Extract the [x, y] coordinate from the center of the cell holding the provided text.  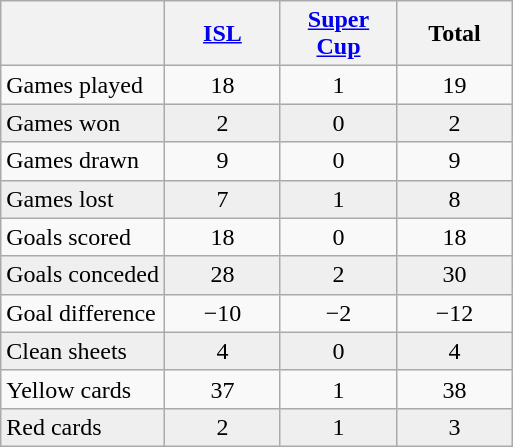
Games drawn [83, 161]
ISL [222, 34]
28 [222, 275]
Goals conceded [83, 275]
Yellow cards [83, 389]
−10 [222, 313]
Goal difference [83, 313]
38 [455, 389]
Clean sheets [83, 351]
7 [222, 199]
3 [455, 427]
37 [222, 389]
−12 [455, 313]
−2 [338, 313]
Games won [83, 123]
30 [455, 275]
Games played [83, 85]
8 [455, 199]
Red cards [83, 427]
Super Cup [338, 34]
Goals scored [83, 237]
19 [455, 85]
Games lost [83, 199]
Total [455, 34]
